For the text-containing cell, return its midpoint in (x, y) coordinate format. 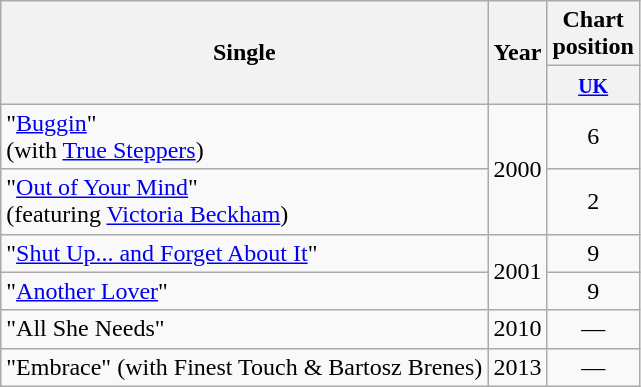
2 (593, 202)
"Embrace" (with Finest Touch & Bartosz Brenes) (244, 367)
"Out of Your Mind" (featuring Victoria Beckham) (244, 202)
"Shut Up... and Forget About It" (244, 253)
2013 (518, 367)
Year (518, 52)
Single (244, 52)
Chart position (593, 34)
UK (593, 85)
"Buggin" (with True Steppers) (244, 136)
2001 (518, 272)
6 (593, 136)
2010 (518, 329)
2000 (518, 169)
"All She Needs" (244, 329)
"Another Lover" (244, 291)
